Return [X, Y] of the center of cell containing provided text 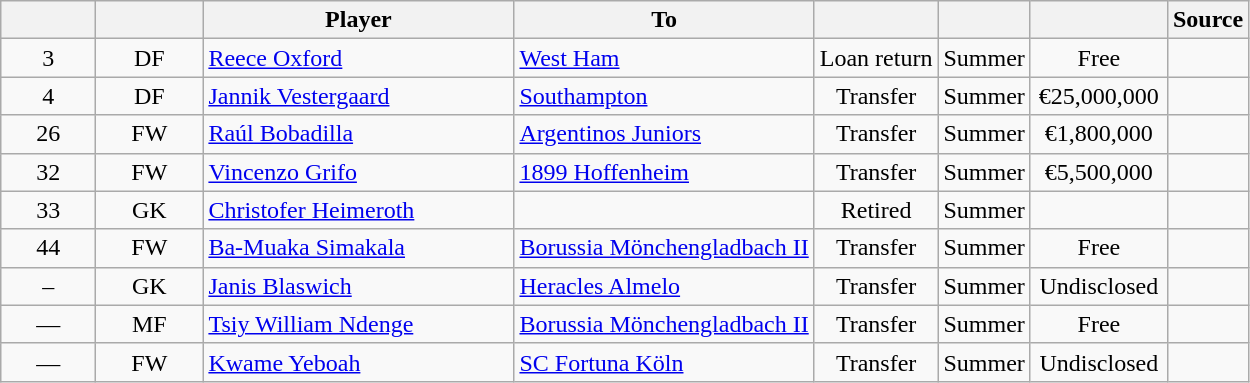
€1,800,000 [1098, 134]
4 [48, 96]
Southampton [664, 96]
To [664, 20]
44 [48, 248]
Tsiy William Ndenge [358, 324]
West Ham [664, 58]
SC Fortuna Köln [664, 362]
26 [48, 134]
3 [48, 58]
Vincenzo Grifo [358, 172]
Source [1208, 20]
32 [48, 172]
Retired [876, 210]
MF [150, 324]
€25,000,000 [1098, 96]
Player [358, 20]
Jannik Vestergaard [358, 96]
Raúl Bobadilla [358, 134]
Janis Blaswich [358, 286]
Loan return [876, 58]
33 [48, 210]
1899 Hoffenheim [664, 172]
Reece Oxford [358, 58]
Heracles Almelo [664, 286]
Argentinos Juniors [664, 134]
Ba-Muaka Simakala [358, 248]
– [48, 286]
Christofer Heimeroth [358, 210]
€5,500,000 [1098, 172]
Kwame Yeboah [358, 362]
